Return (x, y) of the center of cell containing provided text 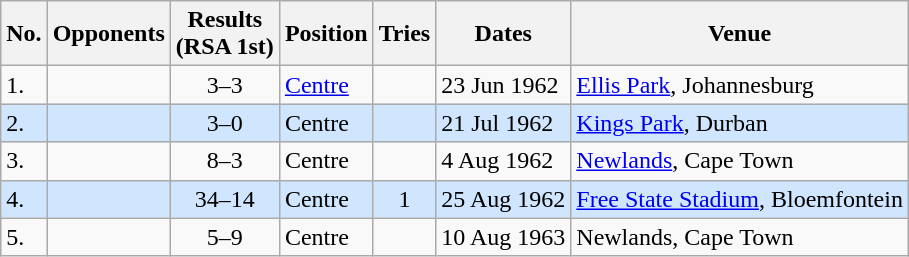
Opponents (108, 34)
Ellis Park, Johannesburg (740, 85)
4 Aug 1962 (504, 161)
Free State Stadium, Bloemfontein (740, 199)
10 Aug 1963 (504, 237)
8–3 (224, 161)
Position (326, 34)
1. (24, 85)
Results(RSA 1st) (224, 34)
23 Jun 1962 (504, 85)
Dates (504, 34)
No. (24, 34)
2. (24, 123)
5–9 (224, 237)
Tries (404, 34)
3. (24, 161)
5. (24, 237)
3–0 (224, 123)
21 Jul 1962 (504, 123)
1 (404, 199)
34–14 (224, 199)
4. (24, 199)
25 Aug 1962 (504, 199)
Venue (740, 34)
Kings Park, Durban (740, 123)
3–3 (224, 85)
